Identify which cell holds the provided text, then report its [x, y] central coordinate. 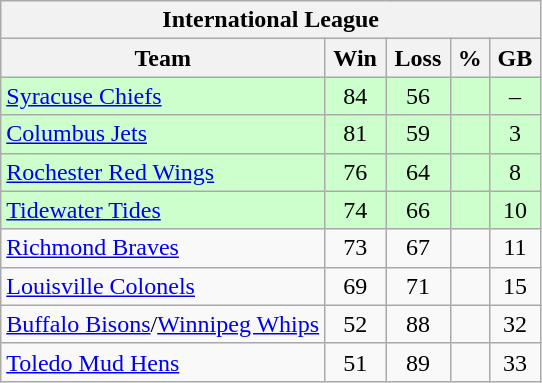
52 [356, 324]
Columbus Jets [163, 134]
64 [418, 172]
32 [514, 324]
59 [418, 134]
33 [514, 362]
GB [514, 58]
11 [514, 248]
Tidewater Tides [163, 210]
Team [163, 58]
International League [271, 20]
Syracuse Chiefs [163, 96]
Louisville Colonels [163, 286]
8 [514, 172]
Richmond Braves [163, 248]
Rochester Red Wings [163, 172]
10 [514, 210]
66 [418, 210]
84 [356, 96]
– [514, 96]
51 [356, 362]
81 [356, 134]
89 [418, 362]
76 [356, 172]
Buffalo Bisons/Winnipeg Whips [163, 324]
Loss [418, 58]
Toledo Mud Hens [163, 362]
88 [418, 324]
73 [356, 248]
71 [418, 286]
69 [356, 286]
67 [418, 248]
15 [514, 286]
Win [356, 58]
3 [514, 134]
% [470, 58]
74 [356, 210]
56 [418, 96]
